Find where the given text appears and provide that cell's center as (X, Y) coordinate. 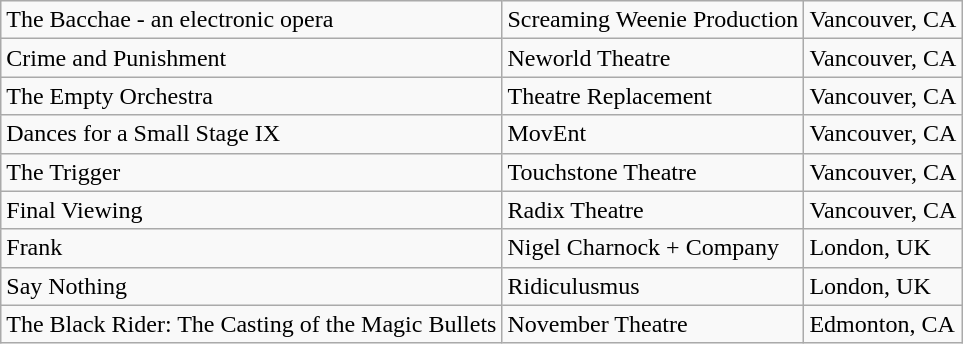
Touchstone Theatre (653, 172)
The Bacchae - an electronic opera (252, 20)
Ridiculusmus (653, 286)
Crime and Punishment (252, 58)
Say Nothing (252, 286)
Nigel Charnock + Company (653, 248)
November Theatre (653, 324)
Frank (252, 248)
Radix Theatre (653, 210)
The Empty Orchestra (252, 96)
Final Viewing (252, 210)
The Black Rider: The Casting of the Magic Bullets (252, 324)
The Trigger (252, 172)
Screaming Weenie Production (653, 20)
MovEnt (653, 134)
Dances for a Small Stage IX (252, 134)
Edmonton, CA (883, 324)
Theatre Replacement (653, 96)
Neworld Theatre (653, 58)
